Capture the cell that displays the provided text and extract its [x, y] central coordinate. 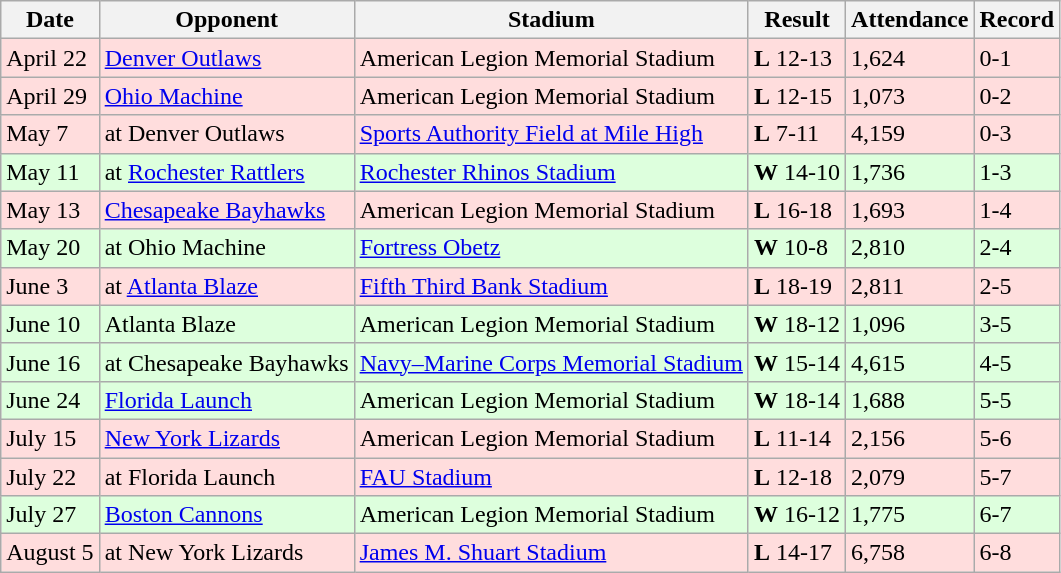
6-7 [1017, 515]
1,775 [910, 515]
May 13 [50, 210]
W 18-12 [796, 324]
July 22 [50, 477]
4,159 [910, 134]
4-5 [1017, 362]
L 12-18 [796, 477]
Date [50, 20]
May 20 [50, 248]
5-7 [1017, 477]
Attendance [910, 20]
at Denver Outlaws [226, 134]
0-2 [1017, 96]
W 14-10 [796, 172]
2,156 [910, 438]
Ohio Machine [226, 96]
1-4 [1017, 210]
6-8 [1017, 553]
July 27 [50, 515]
New York Lizards [226, 438]
W 16-12 [796, 515]
June 24 [50, 400]
W 10-8 [796, 248]
Boston Cannons [226, 515]
3-5 [1017, 324]
May 11 [50, 172]
April 22 [50, 58]
at Chesapeake Bayhawks [226, 362]
at Rochester Rattlers [226, 172]
1,736 [910, 172]
L 18-19 [796, 286]
at Ohio Machine [226, 248]
W 15-14 [796, 362]
Opponent [226, 20]
Denver Outlaws [226, 58]
Record [1017, 20]
L 7-11 [796, 134]
L 16-18 [796, 210]
1,073 [910, 96]
L 11-14 [796, 438]
4,615 [910, 362]
5-6 [1017, 438]
FAU Stadium [551, 477]
May 7 [50, 134]
Rochester Rhinos Stadium [551, 172]
at Florida Launch [226, 477]
5-5 [1017, 400]
6,758 [910, 553]
2-5 [1017, 286]
James M. Shuart Stadium [551, 553]
July 15 [50, 438]
L 12-13 [796, 58]
1,693 [910, 210]
Stadium [551, 20]
2-4 [1017, 248]
1-3 [1017, 172]
at New York Lizards [226, 553]
2,810 [910, 248]
2,079 [910, 477]
L 14-17 [796, 553]
1,624 [910, 58]
June 3 [50, 286]
June 10 [50, 324]
2,811 [910, 286]
0-3 [1017, 134]
0-1 [1017, 58]
Fortress Obetz [551, 248]
Atlanta Blaze [226, 324]
1,096 [910, 324]
L 12-15 [796, 96]
Fifth Third Bank Stadium [551, 286]
Sports Authority Field at Mile High [551, 134]
June 16 [50, 362]
1,688 [910, 400]
W 18-14 [796, 400]
Result [796, 20]
Navy–Marine Corps Memorial Stadium [551, 362]
at Atlanta Blaze [226, 286]
April 29 [50, 96]
August 5 [50, 553]
Florida Launch [226, 400]
Chesapeake Bayhawks [226, 210]
